Pinpoint the cell where the given text exists, returning its [X, Y] midpoint coordinate. 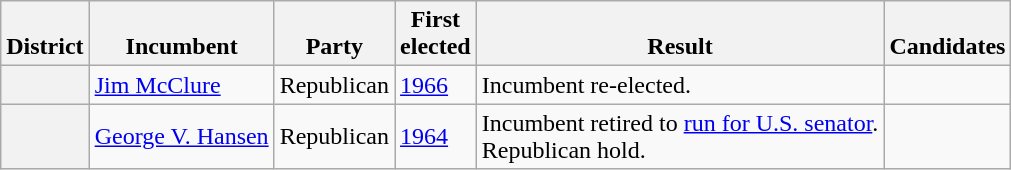
Jim McClure [182, 85]
1966 [436, 85]
Incumbent retired to run for U.S. senator.Republican hold. [680, 136]
Result [680, 34]
Firstelected [436, 34]
George V. Hansen [182, 136]
Incumbent re-elected. [680, 85]
1964 [436, 136]
Party [334, 34]
Incumbent [182, 34]
Candidates [948, 34]
District [45, 34]
